Identify which cell holds the provided text, then report its [X, Y] central coordinate. 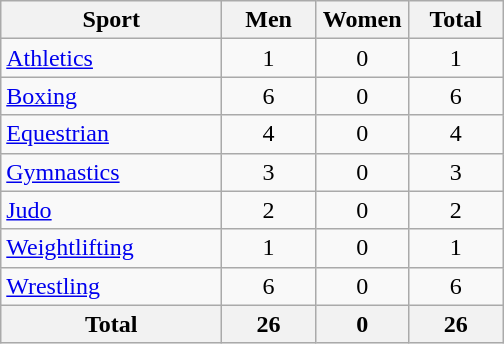
Athletics [112, 58]
Gymnastics [112, 172]
Judo [112, 210]
Equestrian [112, 134]
Wrestling [112, 286]
Sport [112, 20]
Boxing [112, 96]
Men [269, 20]
Weightlifting [112, 248]
Women [362, 20]
